Pinpoint the cell where the given text exists, returning its (X, Y) midpoint coordinate. 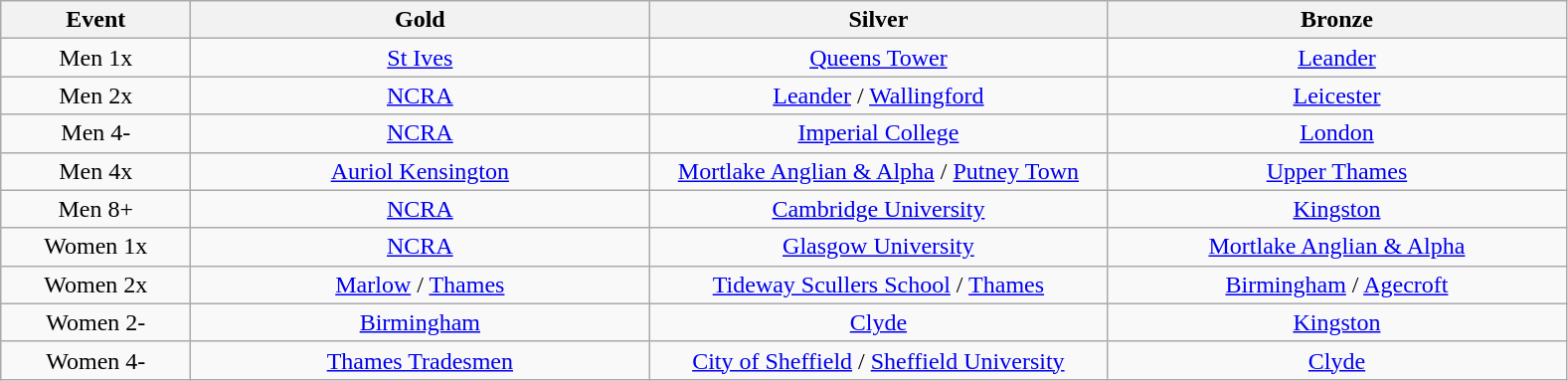
Men 1x (95, 58)
London (1336, 133)
Bronze (1336, 20)
Silver (879, 20)
Leander / Wallingford (879, 95)
St Ives (420, 58)
Leicester (1336, 95)
Queens Tower (879, 58)
Birmingham (420, 322)
Tideway Scullers School / Thames (879, 285)
Birmingham / Agecroft (1336, 285)
City of Sheffield / Sheffield University (879, 360)
Women 1x (95, 247)
Glasgow University (879, 247)
Leander (1336, 58)
Men 2x (95, 95)
Imperial College (879, 133)
Event (95, 20)
Upper Thames (1336, 171)
Gold (420, 20)
Women 2- (95, 322)
Men 8+ (95, 209)
Women 2x (95, 285)
Women 4- (95, 360)
Auriol Kensington (420, 171)
Men 4- (95, 133)
Mortlake Anglian & Alpha (1336, 247)
Marlow / Thames (420, 285)
Mortlake Anglian & Alpha / Putney Town (879, 171)
Men 4x (95, 171)
Thames Tradesmen (420, 360)
Cambridge University (879, 209)
